Scan for the cell matching the given text and deliver its (X, Y) coordinate at center. 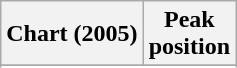
Peakposition (189, 34)
Chart (2005) (72, 34)
